For the text-containing cell, return its midpoint in [x, y] coordinate format. 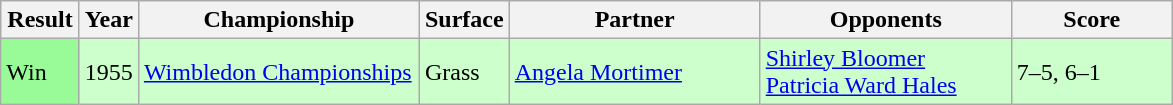
Win [40, 72]
Year [108, 20]
Surface [464, 20]
Angela Mortimer [634, 72]
Score [1092, 20]
Partner [634, 20]
Wimbledon Championships [278, 72]
Championship [278, 20]
Grass [464, 72]
1955 [108, 72]
Result [40, 20]
7–5, 6–1 [1092, 72]
Opponents [886, 20]
Shirley Bloomer Patricia Ward Hales [886, 72]
